Find where the given text appears and provide that cell's center as [x, y] coordinate. 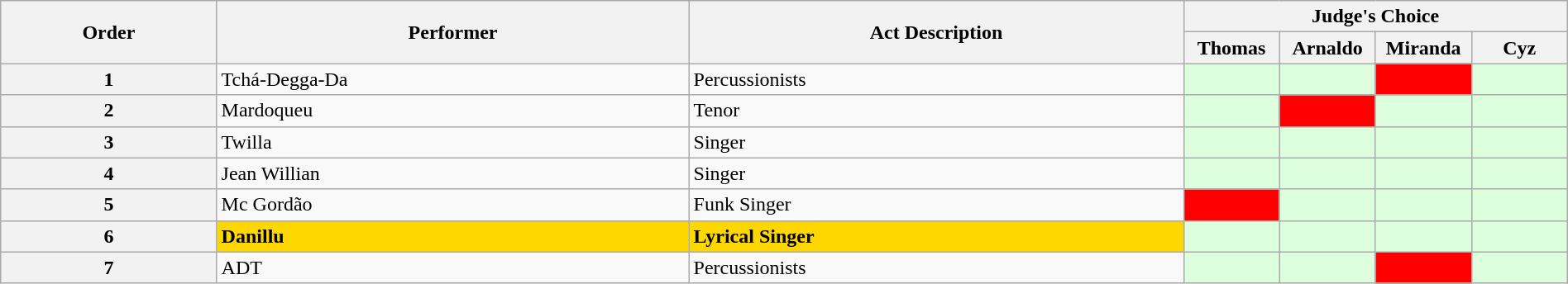
ADT [453, 267]
6 [109, 236]
7 [109, 267]
Funk Singer [936, 205]
Arnaldo [1327, 48]
2 [109, 111]
Mc Gordão [453, 205]
Mardoqueu [453, 111]
Tchá-Degga-Da [453, 79]
Jean Willian [453, 173]
Tenor [936, 111]
Cyz [1519, 48]
Judge's Choice [1375, 17]
5 [109, 205]
Thomas [1231, 48]
Lyrical Singer [936, 236]
1 [109, 79]
Performer [453, 32]
Twilla [453, 142]
4 [109, 173]
3 [109, 142]
Act Description [936, 32]
Miranda [1423, 48]
Order [109, 32]
Danillu [453, 236]
